Output the [X, Y] coordinate of the center of the cell containing the given text.  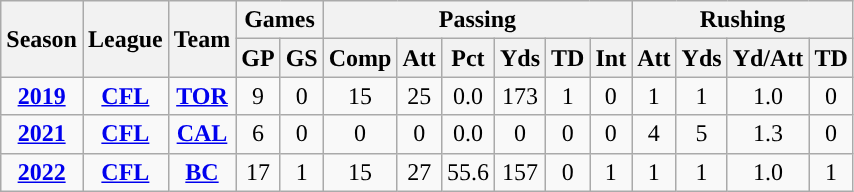
GS [302, 58]
BC [202, 172]
Team [202, 39]
5 [702, 134]
27 [419, 172]
Rushing [743, 20]
Pct [468, 58]
Int [611, 58]
TOR [202, 96]
Games [280, 20]
2022 [42, 172]
League [125, 39]
17 [258, 172]
2019 [42, 96]
9 [258, 96]
6 [258, 134]
1.3 [768, 134]
Season [42, 39]
157 [520, 172]
55.6 [468, 172]
CAL [202, 134]
Passing [477, 20]
Yd/Att [768, 58]
4 [654, 134]
25 [419, 96]
173 [520, 96]
2021 [42, 134]
GP [258, 58]
Comp [360, 58]
